Determine the (X, Y) coordinate at the center of the cell enclosing the given text.  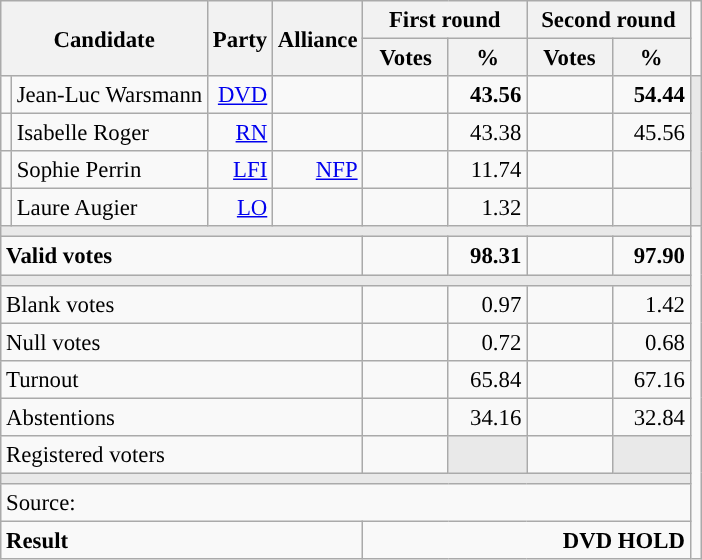
Candidate (104, 38)
0.97 (487, 304)
Jean-Luc Warsmann (109, 95)
DVD (240, 95)
Isabelle Roger (109, 133)
0.72 (487, 342)
Turnout (182, 379)
Alliance (318, 38)
Result (182, 540)
32.84 (651, 417)
0.68 (651, 342)
97.90 (651, 256)
65.84 (487, 379)
Null votes (182, 342)
LO (240, 208)
NFP (318, 170)
98.31 (487, 256)
RN (240, 133)
Second round (609, 20)
Party (240, 38)
First round (445, 20)
34.16 (487, 417)
54.44 (651, 95)
Registered voters (182, 455)
45.56 (651, 133)
Blank votes (182, 304)
LFI (240, 170)
1.32 (487, 208)
67.16 (651, 379)
11.74 (487, 170)
Source: (346, 503)
43.38 (487, 133)
Laure Augier (109, 208)
43.56 (487, 95)
DVD HOLD (526, 540)
1.42 (651, 304)
Sophie Perrin (109, 170)
Abstentions (182, 417)
Valid votes (182, 256)
